Scan for the cell matching the given text and deliver its [x, y] coordinate at center. 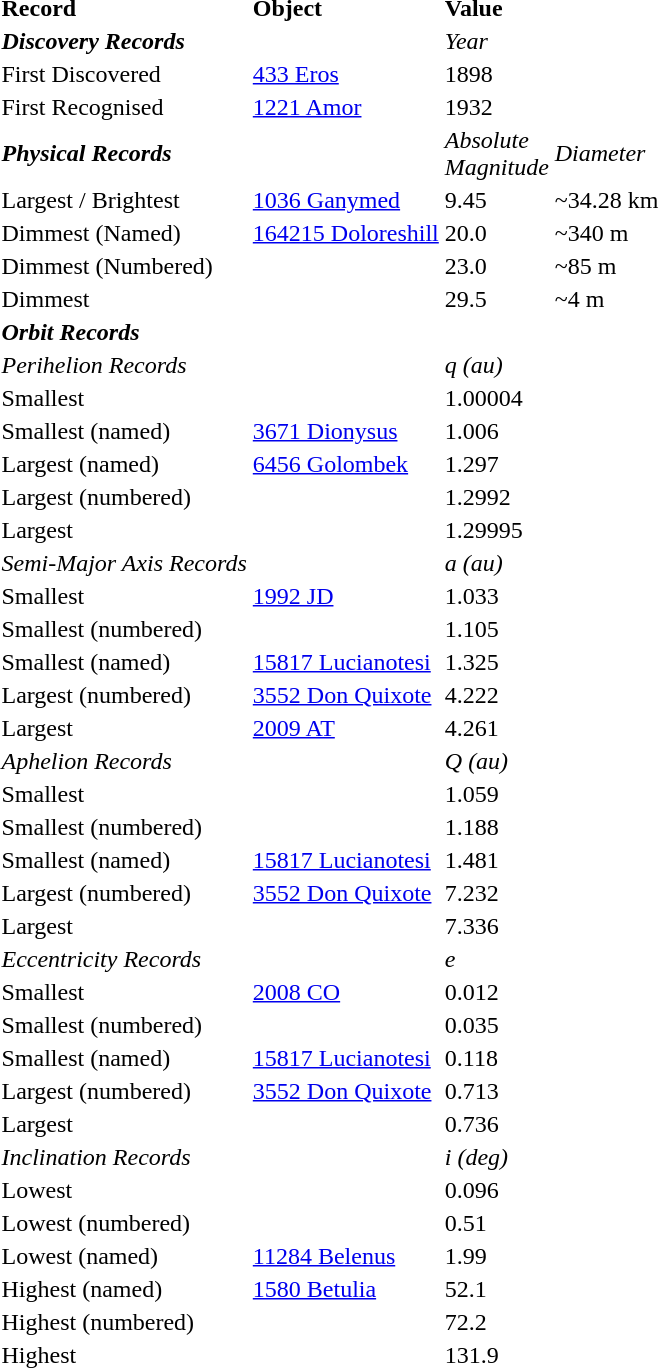
20.0 [496, 233]
0.118 [496, 1058]
2009 AT [346, 728]
1580 Betulia [346, 1289]
First Recognised [124, 107]
AbsoluteMagnitude [496, 154]
Dimmest (Numbered) [124, 266]
4.261 [496, 728]
Perihelion Records [124, 365]
1.99 [496, 1256]
Discovery Records [124, 41]
0.736 [496, 1124]
Eccentricity Records [124, 959]
1.481 [496, 860]
0.51 [496, 1223]
1.29995 [496, 530]
0.035 [496, 1025]
Aphelion Records [124, 761]
Year [496, 41]
1.188 [496, 827]
1932 [496, 107]
1.297 [496, 464]
3671 Dionysus [346, 431]
0.012 [496, 992]
1.006 [496, 431]
Q (au) [496, 761]
1221 Amor [346, 107]
0.096 [496, 1190]
Highest (numbered) [124, 1322]
e [496, 959]
1.033 [496, 596]
7.336 [496, 926]
Largest / Brightest [124, 200]
Lowest (named) [124, 1256]
Semi-Major Axis Records [124, 563]
29.5 [496, 299]
72.2 [496, 1322]
9.45 [496, 200]
Dimmest [124, 299]
4.222 [496, 695]
52.1 [496, 1289]
1992 JD [346, 596]
Largest (named) [124, 464]
First Discovered [124, 74]
a (au) [496, 563]
1.00004 [496, 398]
1.105 [496, 629]
1.059 [496, 794]
23.0 [496, 266]
0.713 [496, 1091]
7.232 [496, 893]
Dimmest (Named) [124, 233]
i (deg) [496, 1157]
6456 Golombek [346, 464]
Lowest (numbered) [124, 1223]
433 Eros [346, 74]
Physical Records [124, 154]
Lowest [124, 1190]
11284 Belenus [346, 1256]
2008 CO [346, 992]
1898 [496, 74]
1.2992 [496, 497]
1036 Ganymed [346, 200]
Highest (named) [124, 1289]
1.325 [496, 662]
q (au) [496, 365]
Orbit Records [124, 332]
164215 Doloreshill [346, 233]
Inclination Records [124, 1157]
